Locate the cell with the specified text and output its [x, y] center coordinate. 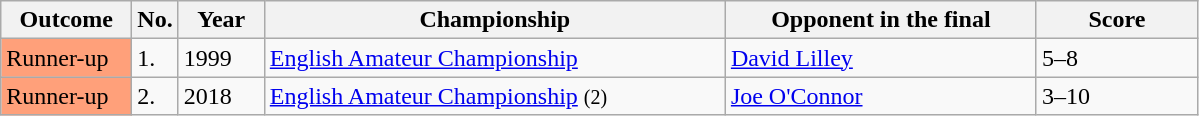
1999 [221, 58]
1. [155, 58]
2018 [221, 96]
3–10 [1116, 96]
2. [155, 96]
David Lilley [880, 58]
No. [155, 20]
English Amateur Championship [494, 58]
5–8 [1116, 58]
Joe O'Connor [880, 96]
Year [221, 20]
Opponent in the final [880, 20]
Championship [494, 20]
Outcome [66, 20]
Score [1116, 20]
English Amateur Championship (2) [494, 96]
